Determine the [x, y] coordinate at the center of the cell enclosing the given text.  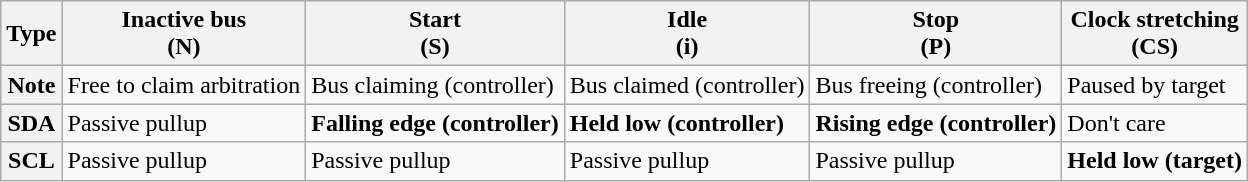
Free to claim arbitration [184, 85]
Inactive bus(N) [184, 34]
Type [32, 34]
Bus claiming (controller) [436, 85]
SCL [32, 161]
Paused by target [1155, 85]
Falling edge (controller) [436, 123]
Bus claimed (controller) [687, 85]
Idle(i) [687, 34]
Held low (controller) [687, 123]
Start(S) [436, 34]
SDA [32, 123]
Clock stretching(CS) [1155, 34]
Note [32, 85]
Rising edge (controller) [936, 123]
Stop(P) [936, 34]
Bus freeing (controller) [936, 85]
Don't care [1155, 123]
Held low (target) [1155, 161]
